From the cell containing the given text, extract its center point as [x, y] coordinate. 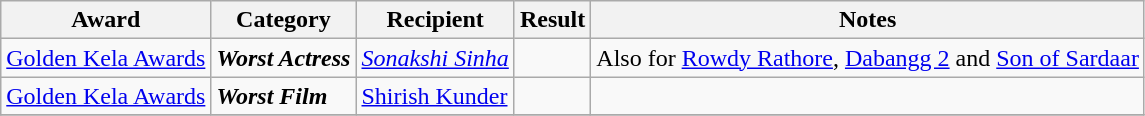
Shirish Kunder [435, 96]
Worst Actress [284, 58]
Recipient [435, 20]
Category [284, 20]
Award [106, 20]
Sonakshi Sinha [435, 58]
Result [552, 20]
Notes [868, 20]
Also for Rowdy Rathore, Dabangg 2 and Son of Sardaar [868, 58]
Worst Film [284, 96]
